Locate the cell with the specified text and output its (X, Y) center coordinate. 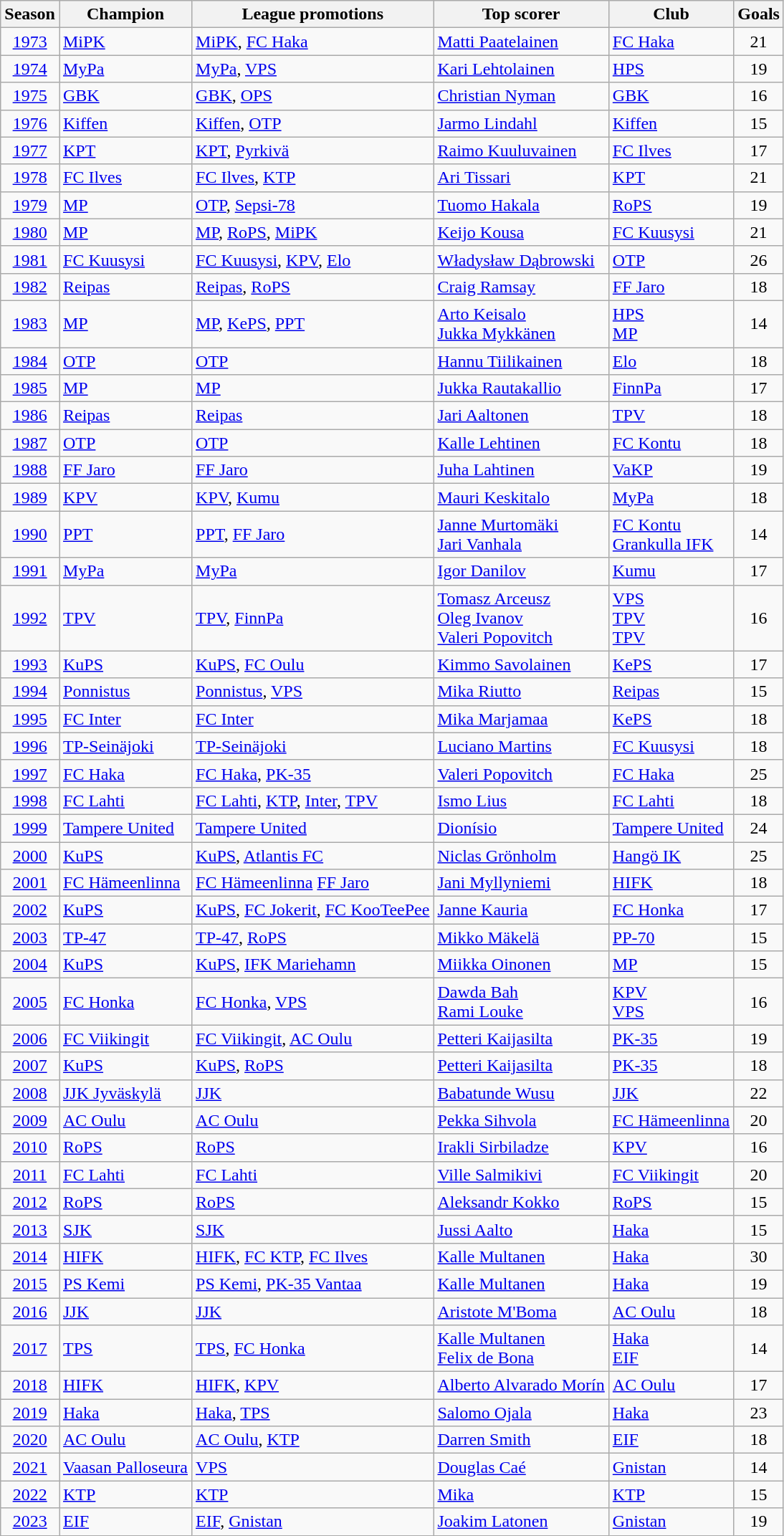
JJK Jyväskylä (125, 1093)
2010 (30, 1148)
Babatunde Wusu (521, 1093)
2014 (30, 1256)
Kari Lehtolainen (521, 69)
FC Haka, PK-35 (312, 773)
KuPS, FC Oulu (312, 664)
HPS MP (671, 324)
1998 (30, 801)
1976 (30, 123)
Dawda Bah Rami Louke (521, 1002)
Mika (521, 1494)
2022 (30, 1494)
HIFK, KPV (312, 1385)
TP-47, RoPS (312, 938)
GBK, OPS (312, 96)
Kalle Lehtinen (521, 443)
Luciano Martins (521, 746)
1981 (30, 259)
FC Kontu Grankulla IFK (671, 535)
24 (759, 828)
2007 (30, 1066)
Janne Kauria (521, 910)
Darren Smith (521, 1440)
1973 (30, 42)
2000 (30, 855)
FC Kontu (671, 443)
Goals (759, 14)
KPT, Pyrkivä (312, 151)
2015 (30, 1284)
PP-70 (671, 938)
1996 (30, 746)
Władysław Dąbrowski (521, 259)
1991 (30, 571)
Craig Ramsay (521, 287)
1984 (30, 361)
1986 (30, 416)
Hangö IK (671, 855)
FC Lahti, KTP, Inter, TPV (312, 801)
Irakli Sirbiladze (521, 1148)
Aristote M'Boma (521, 1311)
Kiffen, OTP (312, 123)
FC Viikingit, AC Oulu (312, 1039)
Club (671, 14)
1974 (30, 69)
1987 (30, 443)
2012 (30, 1202)
TPS, FC Honka (312, 1349)
2009 (30, 1120)
2006 (30, 1039)
26 (759, 259)
2020 (30, 1440)
Juha Lahtinen (521, 470)
PPT, FF Jaro (312, 535)
1985 (30, 388)
Season (30, 14)
Tomasz Arceusz Oleg Ivanov Valeri Popovitch (521, 618)
HPS (671, 69)
Alberto Alvarado Morín (521, 1385)
Vaasan Palloseura (125, 1467)
2018 (30, 1385)
PPT (125, 535)
1983 (30, 324)
Igor Danilov (521, 571)
1978 (30, 178)
2008 (30, 1093)
KuPS, Atlantis FC (312, 855)
1988 (30, 470)
Ismo Lius (521, 801)
1975 (30, 96)
2021 (30, 1467)
2017 (30, 1349)
1992 (30, 618)
23 (759, 1413)
Haka, TPS (312, 1413)
22 (759, 1093)
Raimo Kuuluvainen (521, 151)
TPS (125, 1349)
MyPa, VPS (312, 69)
MP, KePS, PPT (312, 324)
MiPK (125, 42)
1979 (30, 205)
MP, RoPS, MiPK (312, 232)
FC Honka, VPS (312, 1002)
2004 (30, 965)
Pekka Sihvola (521, 1120)
2003 (30, 938)
Top scorer (521, 14)
Salomo Ojala (521, 1413)
1977 (30, 151)
EIF, Gnistan (312, 1522)
Ponnistus, VPS (312, 692)
1997 (30, 773)
TP-47 (125, 938)
2001 (30, 883)
Hannu Tiilikainen (521, 361)
Mikko Mäkelä (521, 938)
Kimmo Savolainen (521, 664)
2011 (30, 1175)
MiPK, FC Haka (312, 42)
FC Kuusysi, KPV, Elo (312, 259)
Reipas, RoPS (312, 287)
2013 (30, 1229)
Elo (671, 361)
1995 (30, 719)
Valeri Popovitch (521, 773)
TPV, FinnPa (312, 618)
2023 (30, 1522)
1999 (30, 828)
Dionísio (521, 828)
HIFK, FC KTP, FC Ilves (312, 1256)
2002 (30, 910)
OTP, Sepsi-78 (312, 205)
FC Ilves, KTP (312, 178)
1990 (30, 535)
Matti Paatelainen (521, 42)
KuPS, FC Jokerit, FC KooTeePee (312, 910)
KPV, Kumu (312, 497)
Haka EIF (671, 1349)
Jari Aaltonen (521, 416)
Douglas Caé (521, 1467)
VaKP (671, 470)
2019 (30, 1413)
Niclas Grönholm (521, 855)
1993 (30, 664)
Janne Murtomäki Jari Vanhala (521, 535)
1989 (30, 497)
Tuomo Hakala (521, 205)
Jussi Aalto (521, 1229)
PS Kemi (125, 1284)
Ari Tissari (521, 178)
Mika Riutto (521, 692)
VPS (312, 1467)
PS Kemi, PK-35 Vantaa (312, 1284)
Aleksandr Kokko (521, 1202)
KuPS, IFK Mariehamn (312, 965)
Keijo Kousa (521, 232)
AC Oulu, KTP (312, 1440)
2005 (30, 1002)
Kumu (671, 571)
Jarmo Lindahl (521, 123)
Jukka Rautakallio (521, 388)
Mauri Keskitalo (521, 497)
Kalle Multanen Felix de Bona (521, 1349)
Arto Keisalo Jukka Mykkänen (521, 324)
Miikka Oinonen (521, 965)
1982 (30, 287)
2016 (30, 1311)
FinnPa (671, 388)
KPV VPS (671, 1002)
1994 (30, 692)
KuPS, RoPS (312, 1066)
1980 (30, 232)
Ponnistus (125, 692)
FC Hämeenlinna FF Jaro (312, 883)
Ville Salmikivi (521, 1175)
Christian Nyman (521, 96)
League promotions (312, 14)
Joakim Latonen (521, 1522)
VPS TPV TPV (671, 618)
Jani Myllyniemi (521, 883)
30 (759, 1256)
Mika Marjamaa (521, 719)
Champion (125, 14)
